Return the [X, Y] coordinate for the center point of the cell that contains the specified text.  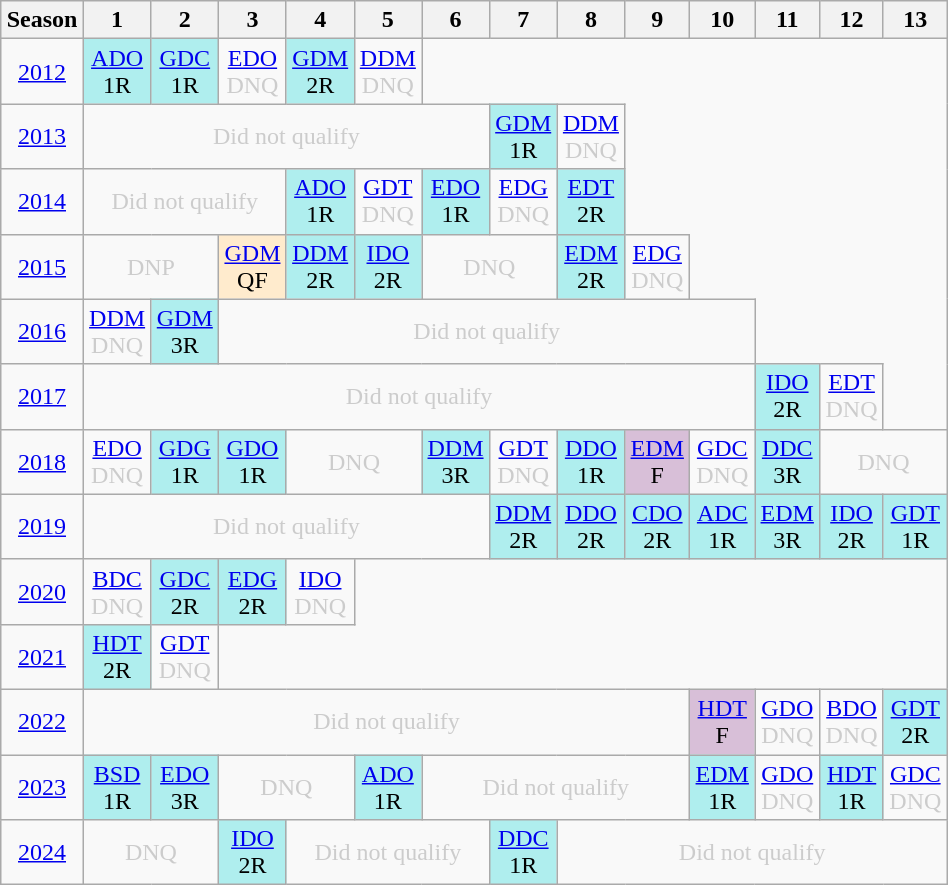
3 [253, 20]
13 [915, 20]
DDC1R [523, 852]
11 [788, 20]
BSD1R [117, 786]
EDM2R [591, 266]
2016 [42, 332]
GDT1R [915, 526]
2019 [42, 526]
12 [852, 20]
HDTF [722, 722]
EDTDNQ [852, 396]
10 [722, 20]
BDODNQ [852, 722]
7 [523, 20]
EDM3R [788, 526]
GDM1R [523, 136]
2012 [42, 72]
6 [456, 20]
GDM2R [320, 72]
EDO1R [456, 202]
DDC3R [788, 462]
2020 [42, 592]
4 [320, 20]
2 [185, 20]
2024 [42, 852]
GDMQF [253, 266]
IDODNQ [320, 592]
GDC2R [185, 592]
2017 [42, 396]
GDO1R [253, 462]
CDO2R [658, 526]
8 [591, 20]
5 [388, 20]
2013 [42, 136]
EDO3R [185, 786]
BDCDNQ [117, 592]
DNP [150, 266]
2022 [42, 722]
GDC1R [185, 72]
EDG2R [253, 592]
EDT2R [591, 202]
2023 [42, 786]
HDT1R [852, 786]
DDO2R [591, 526]
GDM3R [185, 332]
DDO1R [591, 462]
HDT2R [117, 656]
DDM3R [456, 462]
2021 [42, 656]
GDG1R [185, 462]
GDT2R [915, 722]
1 [117, 20]
EDM1R [722, 786]
2014 [42, 202]
2018 [42, 462]
EDMF [658, 462]
Season [42, 20]
2015 [42, 266]
ADC1R [722, 526]
9 [658, 20]
